Return [X, Y] of the center of cell containing provided text 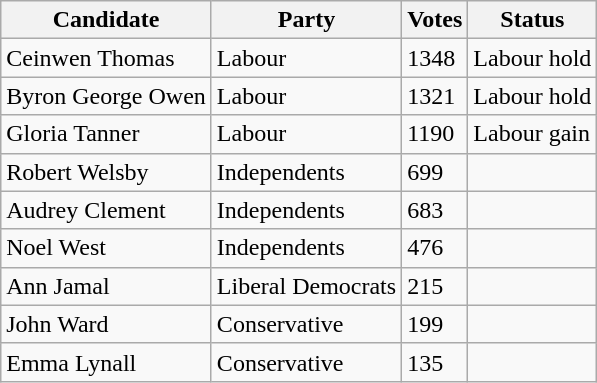
699 [435, 172]
1321 [435, 96]
1190 [435, 134]
683 [435, 210]
Status [532, 20]
Byron George Owen [106, 96]
Robert Welsby [106, 172]
135 [435, 362]
John Ward [106, 324]
Noel West [106, 248]
Ann Jamal [106, 286]
Votes [435, 20]
Liberal Democrats [306, 286]
Audrey Clement [106, 210]
215 [435, 286]
1348 [435, 58]
476 [435, 248]
Emma Lynall [106, 362]
Gloria Tanner [106, 134]
Candidate [106, 20]
Ceinwen Thomas [106, 58]
Party [306, 20]
199 [435, 324]
Labour gain [532, 134]
